Extract the [X, Y] coordinate from the center of the cell holding the provided text.  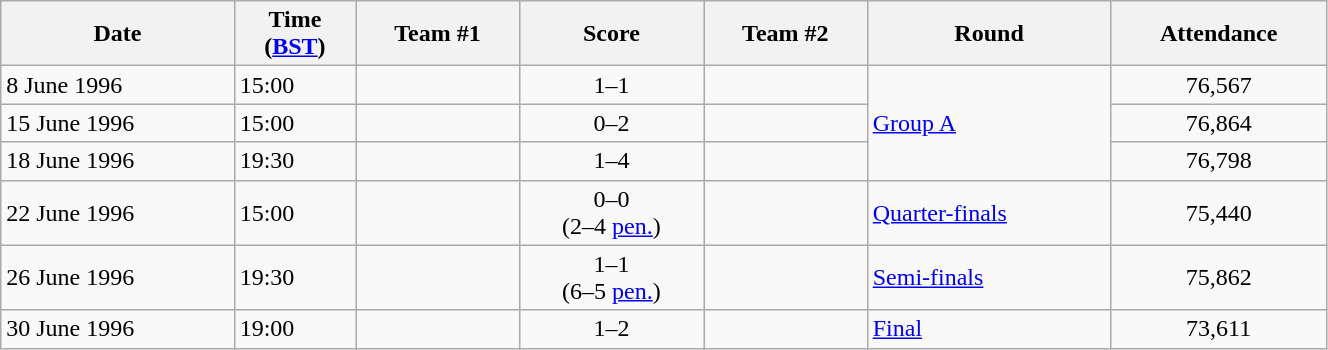
15 June 1996 [118, 123]
Date [118, 34]
1–1 [611, 85]
75,440 [1219, 212]
Quarter-finals [989, 212]
0–0 (2–4 pen.) [611, 212]
0–2 [611, 123]
8 June 1996 [118, 85]
75,862 [1219, 278]
76,864 [1219, 123]
30 June 1996 [118, 329]
76,567 [1219, 85]
Attendance [1219, 34]
Time(BST) [295, 34]
Team #2 [786, 34]
1–2 [611, 329]
1–4 [611, 161]
18 June 1996 [118, 161]
76,798 [1219, 161]
22 June 1996 [118, 212]
Semi-finals [989, 278]
Final [989, 329]
Team #1 [438, 34]
Group A [989, 123]
19:00 [295, 329]
73,611 [1219, 329]
Score [611, 34]
1–1 (6–5 pen.) [611, 278]
26 June 1996 [118, 278]
Round [989, 34]
